Detect which cell encompasses the target text, then output its (X, Y) center coordinate. 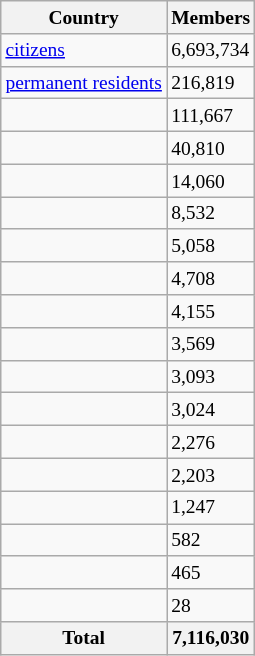
4,708 (211, 278)
1,247 (211, 508)
465 (211, 572)
14,060 (211, 180)
4,155 (211, 312)
Total (84, 638)
2,203 (211, 474)
7,116,030 (211, 638)
permanent residents (84, 82)
3,024 (211, 410)
5,058 (211, 246)
Members (211, 18)
40,810 (211, 148)
582 (211, 540)
3,569 (211, 344)
2,276 (211, 442)
111,667 (211, 116)
citizens (84, 50)
216,819 (211, 82)
Country (84, 18)
6,693,734 (211, 50)
3,093 (211, 376)
28 (211, 606)
8,532 (211, 214)
